Find where the given text appears and provide that cell's center as [X, Y] coordinate. 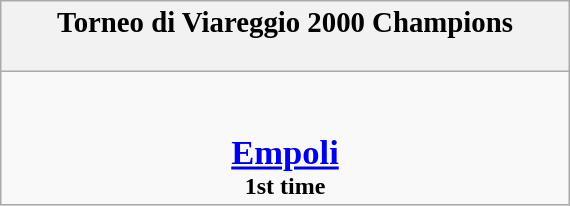
Empoli1st time [284, 138]
Torneo di Viareggio 2000 Champions [284, 36]
